Identify which cell holds the provided text, then report its [X, Y] central coordinate. 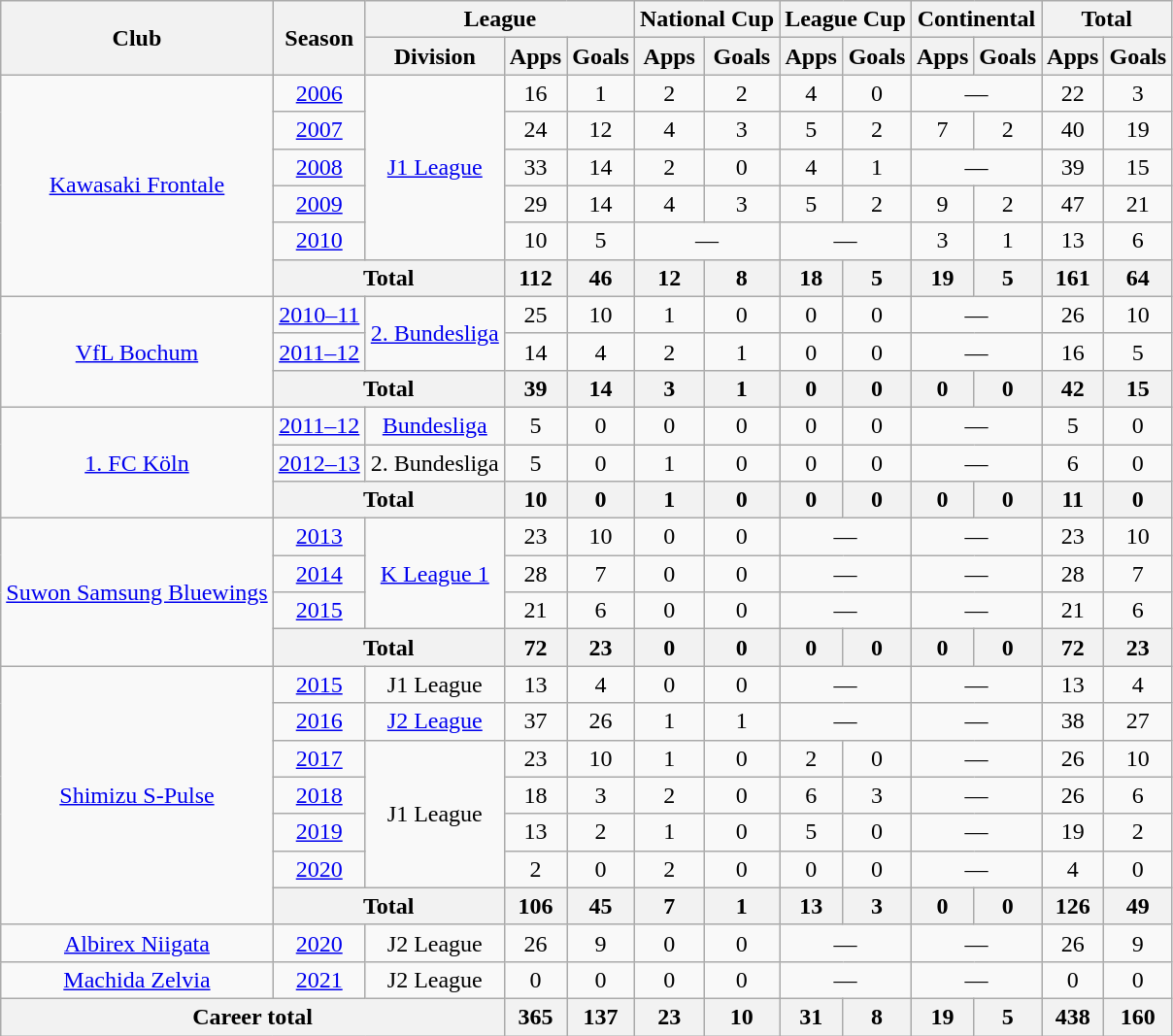
2009 [318, 204]
2007 [318, 130]
2016 [318, 721]
Career total [252, 1017]
42 [1073, 388]
2019 [318, 832]
2021 [318, 980]
Season [318, 38]
160 [1138, 1017]
2014 [318, 574]
Bundesliga [435, 425]
137 [601, 1017]
League [499, 19]
438 [1073, 1017]
Kawasaki Frontale [137, 185]
Continental [976, 19]
Division [435, 56]
161 [1073, 278]
24 [535, 130]
126 [1073, 906]
33 [535, 167]
Shimizu S-Pulse [137, 795]
27 [1138, 721]
365 [535, 1017]
40 [1073, 130]
K League 1 [435, 574]
League Cup [846, 19]
Suwon Samsung Bluewings [137, 592]
37 [535, 721]
29 [535, 204]
2006 [318, 93]
2018 [318, 795]
22 [1073, 93]
Club [137, 38]
Albirex Niigata [137, 943]
2010 [318, 241]
1. FC Köln [137, 462]
2017 [318, 758]
National Cup [707, 19]
38 [1073, 721]
106 [535, 906]
64 [1138, 278]
2010–11 [318, 315]
31 [812, 1017]
2013 [318, 537]
2008 [318, 167]
VfL Bochum [137, 351]
2012–13 [318, 463]
25 [535, 315]
45 [601, 906]
Machida Zelvia [137, 980]
49 [1138, 906]
112 [535, 278]
11 [1073, 500]
47 [1073, 204]
46 [601, 278]
